From the cell containing the given text, extract its center point as [X, Y] coordinate. 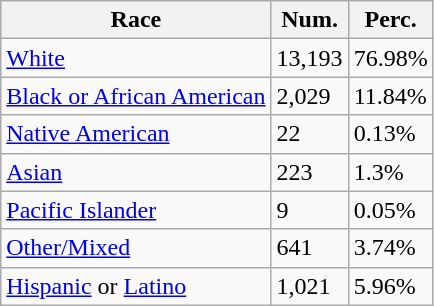
76.98% [390, 58]
Black or African American [136, 96]
Pacific Islander [136, 210]
641 [310, 248]
0.05% [390, 210]
223 [310, 172]
0.13% [390, 134]
5.96% [390, 286]
White [136, 58]
Perc. [390, 20]
13,193 [310, 58]
2,029 [310, 96]
1.3% [390, 172]
Race [136, 20]
3.74% [390, 248]
Num. [310, 20]
11.84% [390, 96]
1,021 [310, 286]
Other/Mixed [136, 248]
Hispanic or Latino [136, 286]
Asian [136, 172]
22 [310, 134]
9 [310, 210]
Native American [136, 134]
